Locate the cell with the specified text and output its [x, y] center coordinate. 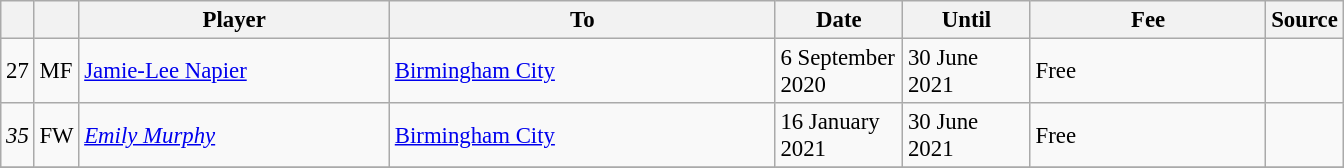
Source [1304, 20]
FW [56, 136]
Fee [1148, 20]
Jamie-Lee Napier [234, 72]
Player [234, 20]
27 [18, 72]
16 January 2021 [839, 136]
6 September 2020 [839, 72]
Until [967, 20]
To [582, 20]
MF [56, 72]
Date [839, 20]
Emily Murphy [234, 136]
35 [18, 136]
